Extract the [x, y] coordinate from the center of the cell holding the provided text.  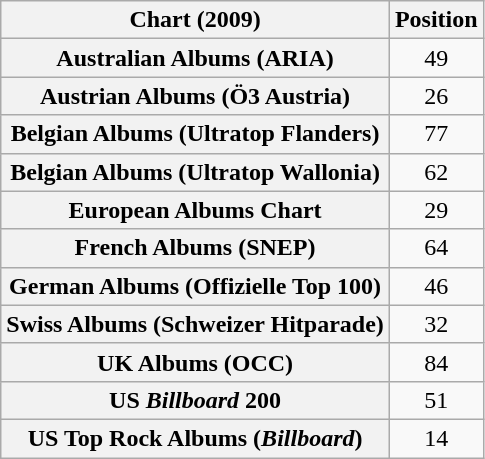
14 [436, 438]
Swiss Albums (Schweizer Hitparade) [196, 324]
Austrian Albums (Ö3 Austria) [196, 96]
64 [436, 248]
51 [436, 400]
77 [436, 134]
49 [436, 58]
Chart (2009) [196, 20]
German Albums (Offizielle Top 100) [196, 286]
Belgian Albums (Ultratop Flanders) [196, 134]
62 [436, 172]
US Top Rock Albums (Billboard) [196, 438]
26 [436, 96]
Belgian Albums (Ultratop Wallonia) [196, 172]
32 [436, 324]
US Billboard 200 [196, 400]
Australian Albums (ARIA) [196, 58]
French Albums (SNEP) [196, 248]
46 [436, 286]
84 [436, 362]
Position [436, 20]
European Albums Chart [196, 210]
29 [436, 210]
UK Albums (OCC) [196, 362]
